Return [x, y] of the center of cell containing provided text 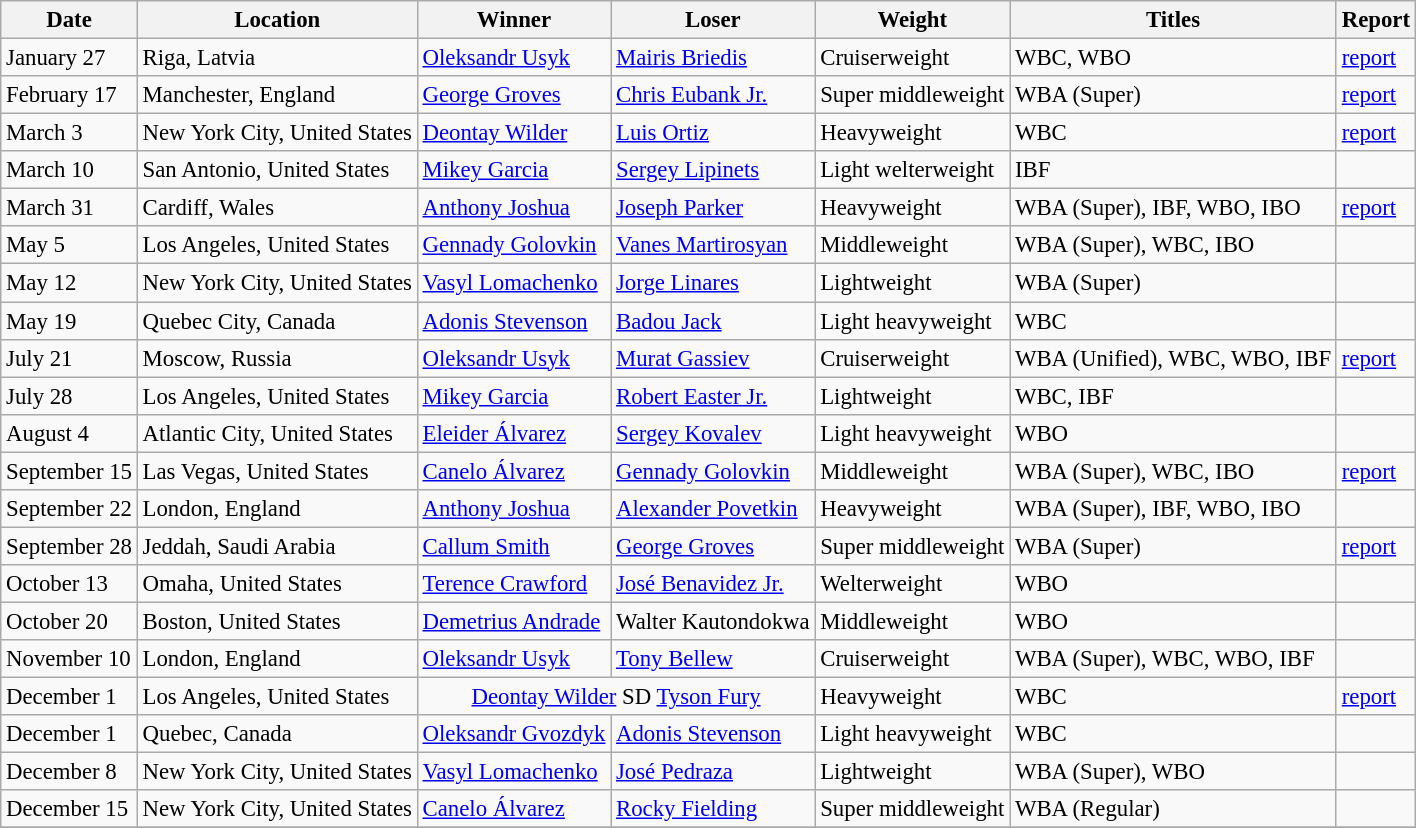
Welterweight [912, 584]
September 28 [69, 546]
May 12 [69, 283]
IBF [1174, 170]
WBA (Super), WBO [1174, 772]
Rocky Fielding [713, 809]
Loser [713, 20]
Alexander Povetkin [713, 509]
Deontay Wilder SD Tyson Fury [616, 697]
December 15 [69, 809]
Weight [912, 20]
September 22 [69, 509]
Tony Bellew [713, 659]
Date [69, 20]
Jorge Linares [713, 283]
Luis Ortiz [713, 133]
Riga, Latvia [277, 58]
July 28 [69, 396]
José Pedraza [713, 772]
Boston, United States [277, 621]
March 10 [69, 170]
Winner [514, 20]
March 3 [69, 133]
Deontay Wilder [514, 133]
Badou Jack [713, 321]
May 5 [69, 245]
February 17 [69, 95]
January 27 [69, 58]
Atlantic City, United States [277, 433]
Joseph Parker [713, 208]
Demetrius Andrade [514, 621]
Las Vegas, United States [277, 471]
Murat Gassiev [713, 358]
July 21 [69, 358]
December 8 [69, 772]
Location [277, 20]
Oleksandr Gvozdyk [514, 734]
Report [1376, 20]
October 20 [69, 621]
August 4 [69, 433]
WBA (Super), WBC, WBO, IBF [1174, 659]
Cardiff, Wales [277, 208]
Moscow, Russia [277, 358]
WBA (Regular) [1174, 809]
WBC, WBO [1174, 58]
November 10 [69, 659]
Walter Kautondokwa [713, 621]
Chris Eubank Jr. [713, 95]
September 15 [69, 471]
WBA (Unified), WBC, WBO, IBF [1174, 358]
Jeddah, Saudi Arabia [277, 546]
March 31 [69, 208]
Titles [1174, 20]
José Benavidez Jr. [713, 584]
Sergey Lipinets [713, 170]
Quebec, Canada [277, 734]
Vanes Martirosyan [713, 245]
Terence Crawford [514, 584]
October 13 [69, 584]
Quebec City, Canada [277, 321]
Eleider Álvarez [514, 433]
Light welterweight [912, 170]
Robert Easter Jr. [713, 396]
Mairis Briedis [713, 58]
WBC, IBF [1174, 396]
May 19 [69, 321]
Omaha, United States [277, 584]
Callum Smith [514, 546]
Sergey Kovalev [713, 433]
Manchester, England [277, 95]
San Antonio, United States [277, 170]
